Locate the cell with the specified text and output its (x, y) center coordinate. 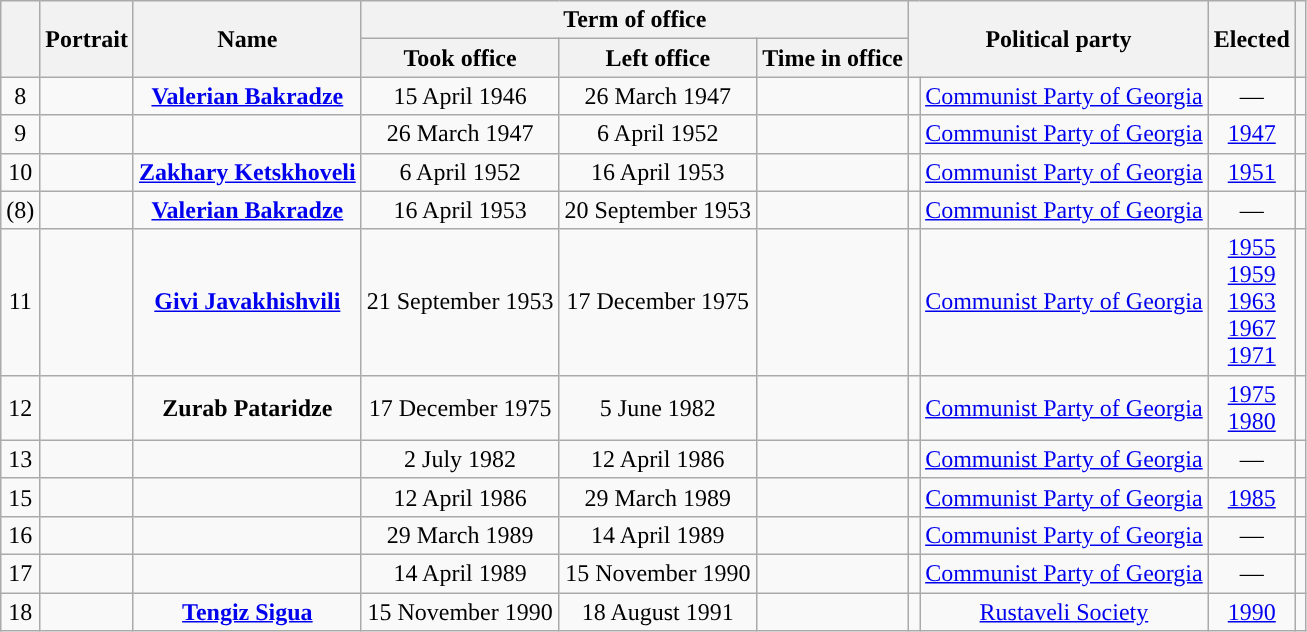
Elected (1252, 39)
Zakhary Ketskhoveli (247, 172)
16 (20, 535)
18 (20, 611)
11 (20, 302)
8 (20, 96)
10 (20, 172)
19751980 (1252, 408)
2 July 1982 (460, 459)
(8) (20, 210)
Tengiz Sigua (247, 611)
Left office (658, 58)
1947 (1252, 134)
Time in office (833, 58)
1951 (1252, 172)
5 June 1982 (658, 408)
Term of office (634, 20)
20 September 1953 (658, 210)
1990 (1252, 611)
Political party (1059, 39)
19551959196319671971 (1252, 302)
18 August 1991 (658, 611)
17 (20, 573)
Zurab Pataridze (247, 408)
Rustaveli Society (1064, 611)
Name (247, 39)
1985 (1252, 497)
13 (20, 459)
12 (20, 408)
15 (20, 497)
Took office (460, 58)
15 April 1946 (460, 96)
21 September 1953 (460, 302)
Givi Javakhishvili (247, 302)
Portrait (87, 39)
9 (20, 134)
